For the text-containing cell, return its midpoint in [x, y] coordinate format. 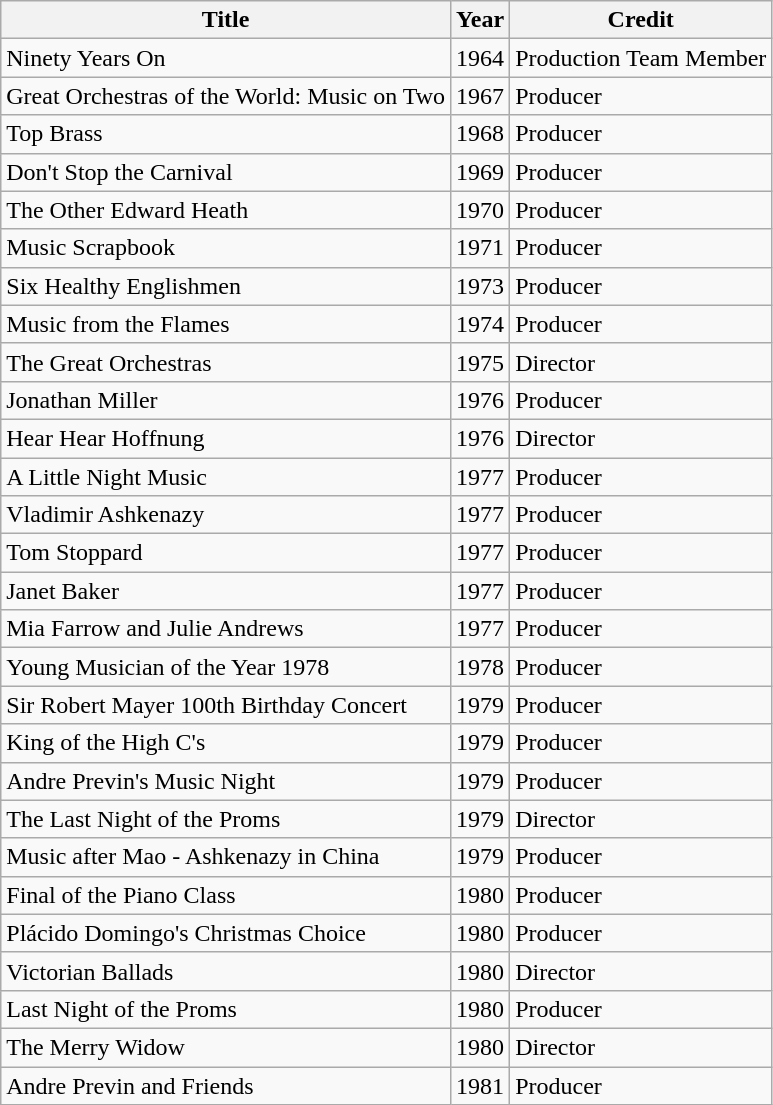
1973 [480, 286]
Final of the Piano Class [226, 895]
Plácido Domingo's Christmas Choice [226, 933]
Production Team Member [641, 58]
The Merry Widow [226, 1047]
Jonathan Miller [226, 400]
Andre Previn and Friends [226, 1085]
Victorian Ballads [226, 971]
The Last Night of the Proms [226, 819]
King of the High C's [226, 743]
Great Orchestras of the World: Music on Two [226, 96]
Credit [641, 20]
1970 [480, 210]
Tom Stoppard [226, 553]
1964 [480, 58]
Vladimir Ashkenazy [226, 515]
Hear Hear Hoffnung [226, 438]
Music after Mao - Ashkenazy in China [226, 857]
Title [226, 20]
Six Healthy Englishmen [226, 286]
1981 [480, 1085]
Last Night of the Proms [226, 1009]
Music from the Flames [226, 324]
The Great Orchestras [226, 362]
1975 [480, 362]
1969 [480, 172]
1971 [480, 248]
Janet Baker [226, 591]
1974 [480, 324]
1967 [480, 96]
Music Scrapbook [226, 248]
Don't Stop the Carnival [226, 172]
Top Brass [226, 134]
Year [480, 20]
Sir Robert Mayer 100th Birthday Concert [226, 705]
Young Musician of the Year 1978 [226, 667]
Mia Farrow and Julie Andrews [226, 629]
Andre Previn's Music Night [226, 781]
1968 [480, 134]
The Other Edward Heath [226, 210]
A Little Night Music [226, 477]
Ninety Years On [226, 58]
1978 [480, 667]
